Provide the (X, Y) coordinate of the cell's center where the given text is located.  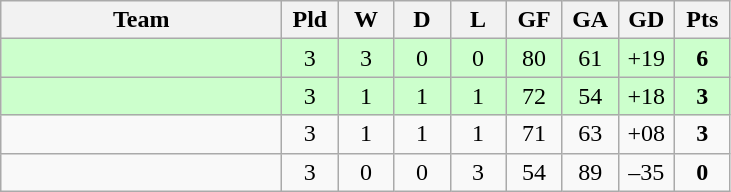
Pld (310, 20)
61 (590, 58)
+18 (646, 96)
D (422, 20)
+19 (646, 58)
GD (646, 20)
72 (534, 96)
63 (590, 134)
–35 (646, 172)
89 (590, 172)
6 (702, 58)
W (366, 20)
80 (534, 58)
+08 (646, 134)
Team (142, 20)
L (478, 20)
71 (534, 134)
GF (534, 20)
GA (590, 20)
Pts (702, 20)
